Return the (x, y) coordinate for the center point of the cell that contains the specified text.  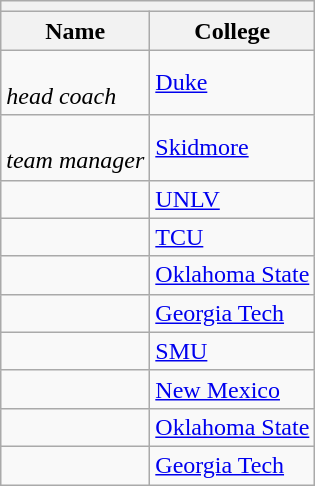
Skidmore (232, 148)
College (232, 31)
New Mexico (232, 389)
UNLV (232, 199)
Name (76, 31)
Duke (232, 82)
team manager (76, 148)
head coach (76, 82)
SMU (232, 351)
TCU (232, 237)
